For the text-containing cell, return its midpoint in [x, y] coordinate format. 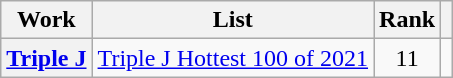
Triple J [46, 58]
List [233, 20]
Triple J Hottest 100 of 2021 [233, 58]
11 [408, 58]
Work [46, 20]
Rank [408, 20]
